Pinpoint the cell where the given text exists, returning its [X, Y] midpoint coordinate. 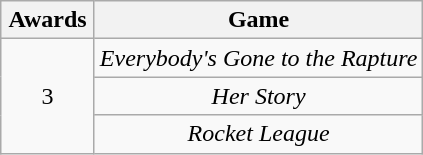
Her Story [258, 96]
Awards [48, 20]
Game [258, 20]
Everybody's Gone to the Rapture [258, 58]
3 [48, 96]
Rocket League [258, 134]
